Detect which cell encompasses the target text, then output its (X, Y) center coordinate. 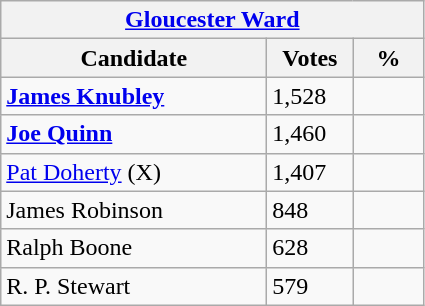
628 (310, 248)
579 (310, 286)
1,460 (310, 134)
848 (310, 210)
1,528 (310, 96)
James Robinson (134, 210)
Gloucester Ward (212, 20)
Joe Quinn (134, 134)
Votes (310, 58)
Ralph Boone (134, 248)
James Knubley (134, 96)
1,407 (310, 172)
Candidate (134, 58)
R. P. Stewart (134, 286)
Pat Doherty (X) (134, 172)
% (388, 58)
